Locate the cell with the specified text and output its [x, y] center coordinate. 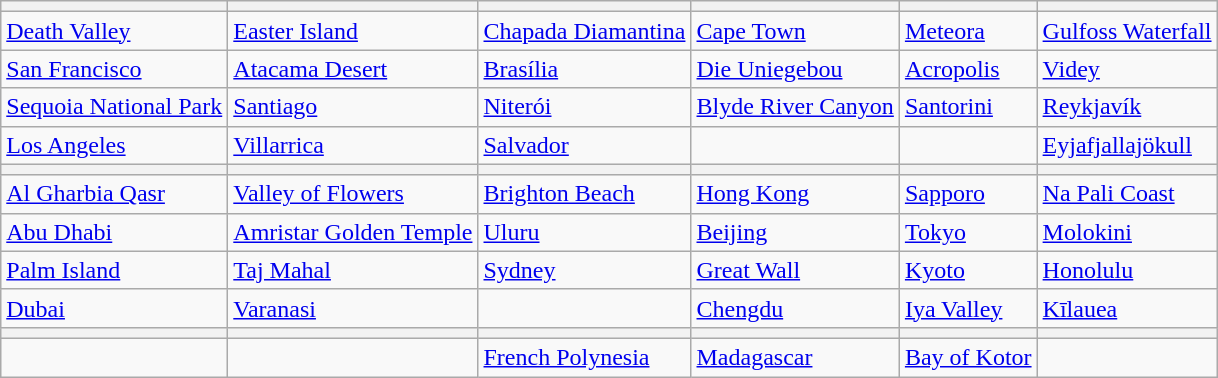
Kīlauea [1127, 308]
Dubai [114, 308]
San Francisco [114, 69]
Honolulu [1127, 270]
Na Pali Coast [1127, 194]
Valley of Flowers [353, 194]
Al Gharbia Qasr [114, 194]
Sapporo [968, 194]
Acropolis [968, 69]
Brighton Beach [584, 194]
Varanasi [353, 308]
Die Uniegebou [795, 69]
Reykjavík [1127, 107]
Bay of Kotor [968, 357]
Niterói [584, 107]
Tokyo [968, 232]
Beijing [795, 232]
Molokini [1127, 232]
Videy [1127, 69]
Meteora [968, 31]
Uluru [584, 232]
Hong Kong [795, 194]
Sequoia National Park [114, 107]
Santiago [353, 107]
Salvador [584, 145]
Brasília [584, 69]
Chapada Diamantina [584, 31]
Great Wall [795, 270]
Iya Valley [968, 308]
Chengdu [795, 308]
Palm Island [114, 270]
Kyoto [968, 270]
Villarrica [353, 145]
Cape Town [795, 31]
Atacama Desert [353, 69]
Los Angeles [114, 145]
Gulfoss Waterfall [1127, 31]
Madagascar [795, 357]
Easter Island [353, 31]
Sydney [584, 270]
Taj Mahal [353, 270]
French Polynesia [584, 357]
Santorini [968, 107]
Death Valley [114, 31]
Eyjafjallajökull [1127, 145]
Blyde River Canyon [795, 107]
Amristar Golden Temple [353, 232]
Abu Dhabi [114, 232]
